Detect which cell encompasses the target text, then output its [X, Y] center coordinate. 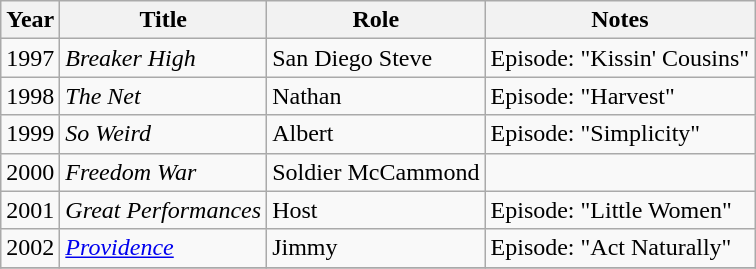
Episode: "Act Naturally" [620, 248]
2000 [30, 172]
2001 [30, 210]
San Diego Steve [376, 58]
Great Performances [164, 210]
So Weird [164, 134]
Episode: "Harvest" [620, 96]
Providence [164, 248]
1998 [30, 96]
Episode: "Simplicity" [620, 134]
Breaker High [164, 58]
The Net [164, 96]
2002 [30, 248]
Host [376, 210]
Role [376, 20]
Soldier McCammond [376, 172]
Episode: "Little Women" [620, 210]
Freedom War [164, 172]
Albert [376, 134]
Notes [620, 20]
1997 [30, 58]
1999 [30, 134]
Year [30, 20]
Jimmy [376, 248]
Title [164, 20]
Episode: "Kissin' Cousins" [620, 58]
Nathan [376, 96]
